Locate the cell with the specified text and output its (x, y) center coordinate. 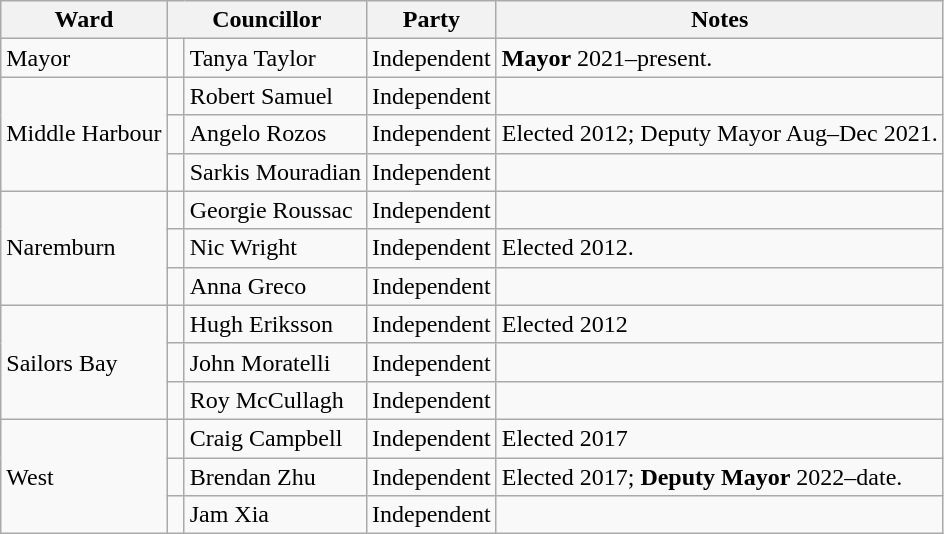
Nic Wright (275, 248)
Sarkis Mouradian (275, 172)
Georgie Roussac (275, 210)
Party (432, 20)
Middle Harbour (84, 134)
Hugh Eriksson (275, 324)
West (84, 476)
Councillor (266, 20)
Elected 2017; Deputy Mayor 2022–date. (720, 477)
Angelo Rozos (275, 134)
Mayor 2021–present. (720, 58)
John Moratelli (275, 362)
Robert Samuel (275, 96)
Elected 2017 (720, 438)
Roy McCullagh (275, 400)
Ward (84, 20)
Brendan Zhu (275, 477)
Elected 2012; Deputy Mayor Aug–Dec 2021. (720, 134)
Jam Xia (275, 515)
Naremburn (84, 248)
Sailors Bay (84, 362)
Elected 2012 (720, 324)
Tanya Taylor (275, 58)
Notes (720, 20)
Elected 2012. (720, 248)
Anna Greco (275, 286)
Mayor (84, 58)
Craig Campbell (275, 438)
